Find where the given text appears and provide that cell's center as [X, Y] coordinate. 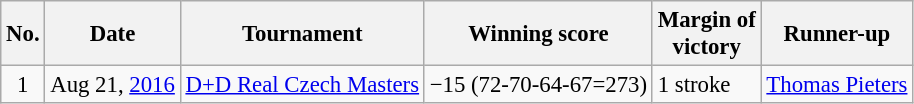
D+D Real Czech Masters [302, 85]
No. [23, 34]
1 stroke [706, 85]
Runner-up [837, 34]
Aug 21, 2016 [112, 85]
Tournament [302, 34]
Date [112, 34]
Thomas Pieters [837, 85]
−15 (72-70-64-67=273) [538, 85]
Margin ofvictory [706, 34]
Winning score [538, 34]
1 [23, 85]
